Return [x, y] of the center of cell containing provided text 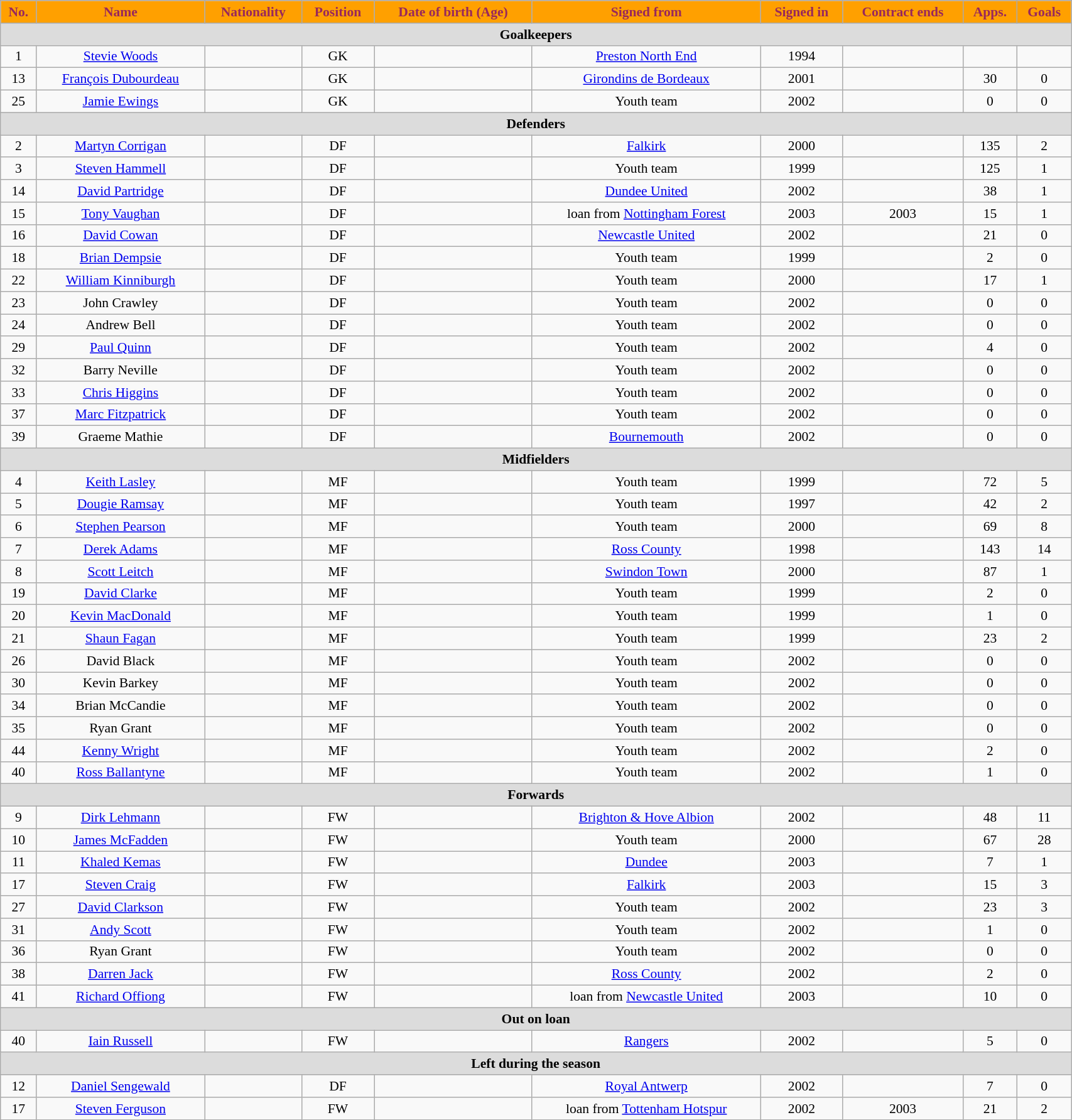
18 [19, 258]
16 [19, 236]
1998 [801, 549]
35 [19, 728]
13 [19, 79]
Steven Ferguson [121, 1109]
Signed from [646, 12]
Forwards [536, 795]
125 [990, 169]
David Black [121, 661]
42 [990, 504]
Brighton & Hove Albion [646, 818]
22 [19, 281]
44 [19, 751]
Goalkeepers [536, 35]
Royal Antwerp [646, 1086]
48 [990, 818]
David Cowan [121, 236]
Scott Leitch [121, 572]
François Dubourdeau [121, 79]
2001 [801, 79]
John Crawley [121, 303]
39 [19, 437]
135 [990, 146]
31 [19, 930]
Steven Craig [121, 885]
28 [1044, 840]
loan from Tottenham Hotspur [646, 1109]
Steven Hammell [121, 169]
Keith Lasley [121, 482]
33 [19, 393]
Dundee United [646, 191]
20 [19, 616]
Graeme Mathie [121, 437]
34 [19, 706]
27 [19, 907]
26 [19, 661]
Brian McCandie [121, 706]
9 [19, 818]
Contract ends [903, 12]
Derek Adams [121, 549]
loan from Nottingham Forest [646, 214]
Swindon Town [646, 572]
Stevie Woods [121, 57]
Martyn Corrigan [121, 146]
67 [990, 840]
Preston North End [646, 57]
Khaled Kemas [121, 862]
David Clarkson [121, 907]
37 [19, 415]
72 [990, 482]
32 [19, 370]
Iain Russell [121, 1041]
Midfielders [536, 460]
Nationality [253, 12]
Kevin MacDonald [121, 616]
Brian Dempsie [121, 258]
Bournemouth [646, 437]
Daniel Sengewald [121, 1086]
Newcastle United [646, 236]
Dundee [646, 862]
Rangers [646, 1041]
Apps. [990, 12]
Position [338, 12]
69 [990, 527]
143 [990, 549]
Dougie Ramsay [121, 504]
Date of birth (Age) [453, 12]
Paul Quinn [121, 348]
29 [19, 348]
Goals [1044, 12]
Richard Offiong [121, 997]
1997 [801, 504]
loan from Newcastle United [646, 997]
87 [990, 572]
Girondins de Bordeaux [646, 79]
William Kinniburgh [121, 281]
James McFadden [121, 840]
Darren Jack [121, 974]
No. [19, 12]
1994 [801, 57]
Ross Ballantyne [121, 773]
6 [19, 527]
Dirk Lehmann [121, 818]
41 [19, 997]
Left during the season [536, 1064]
25 [19, 102]
Defenders [536, 124]
36 [19, 952]
Andrew Bell [121, 325]
Kevin Barkey [121, 683]
Barry Neville [121, 370]
Shaun Fagan [121, 639]
19 [19, 594]
Name [121, 12]
24 [19, 325]
David Clarke [121, 594]
Chris Higgins [121, 393]
Signed in [801, 12]
Kenny Wright [121, 751]
12 [19, 1086]
Andy Scott [121, 930]
Out on loan [536, 1019]
David Partridge [121, 191]
Tony Vaughan [121, 214]
Jamie Ewings [121, 102]
Stephen Pearson [121, 527]
Marc Fitzpatrick [121, 415]
